For the text-containing cell, return its midpoint in (X, Y) coordinate format. 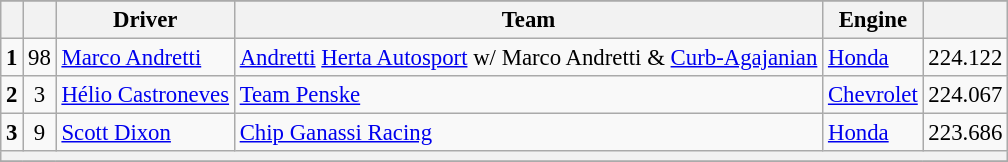
224.067 (966, 95)
2 (12, 95)
Marco Andretti (145, 58)
Team (528, 20)
Team Penske (528, 95)
Engine (873, 20)
Chevrolet (873, 95)
Chip Ganassi Racing (528, 133)
Scott Dixon (145, 133)
224.122 (966, 58)
9 (40, 133)
1 (12, 58)
Andretti Herta Autosport w/ Marco Andretti & Curb-Agajanian (528, 58)
98 (40, 58)
Driver (145, 20)
223.686 (966, 133)
Hélio Castroneves (145, 95)
